Locate the cell with the specified text and output its [X, Y] center coordinate. 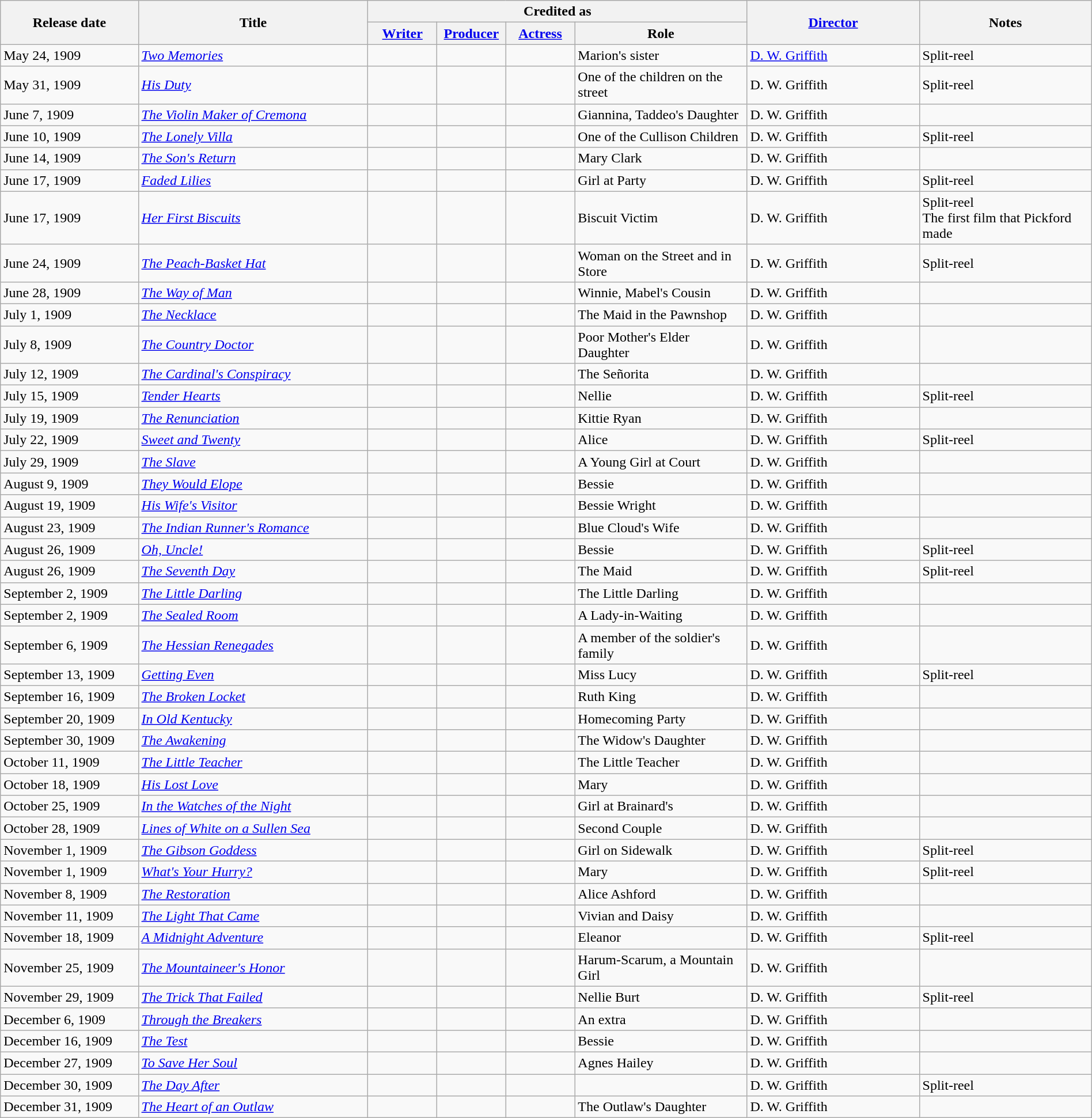
Role [661, 33]
The Son's Return [253, 158]
May 31, 1909 [69, 85]
Sweet and Twenty [253, 440]
July 8, 1909 [69, 344]
Girl at Brainard's [661, 806]
The Restoration [253, 894]
November 29, 1909 [69, 997]
December 6, 1909 [69, 1019]
Actress [540, 33]
One of the children on the street [661, 85]
Second Couple [661, 828]
The Light That Came [253, 916]
His Duty [253, 85]
July 22, 1909 [69, 440]
October 28, 1909 [69, 828]
A Midnight Adventure [253, 938]
The Seventh Day [253, 571]
Nellie [661, 396]
The Indian Runner's Romance [253, 528]
June 14, 1909 [69, 158]
Writer [403, 33]
The Sealed Room [253, 615]
August 9, 1909 [69, 484]
Two Memories [253, 55]
The Slave [253, 462]
October 25, 1909 [69, 806]
In Old Kentucky [253, 718]
July 12, 1909 [69, 374]
In the Watches of the Night [253, 806]
The Widow's Daughter [661, 741]
November 8, 1909 [69, 894]
September 20, 1909 [69, 718]
Woman on the Street and in Store [661, 263]
July 1, 1909 [69, 314]
Eleanor [661, 938]
September 30, 1909 [69, 741]
Tender Hearts [253, 396]
July 19, 1909 [69, 418]
Homecoming Party [661, 718]
A Lady-in-Waiting [661, 615]
The Mountaineer's Honor [253, 968]
The Heart of an Outlaw [253, 1107]
Miss Lucy [661, 674]
To Save Her Soul [253, 1063]
The Señorita [661, 374]
The Maid in the Pawnshop [661, 314]
The Country Doctor [253, 344]
The Gibson Goddess [253, 850]
Split-reelThe first film that Pickford made [1006, 218]
A Young Girl at Court [661, 462]
Poor Mother's Elder Daughter [661, 344]
Giannina, Taddeo's Daughter [661, 115]
Director [833, 22]
The Way of Man [253, 293]
Harum-Scarum, a Mountain Girl [661, 968]
July 29, 1909 [69, 462]
Nellie Burt [661, 997]
Alice Ashford [661, 894]
September 16, 1909 [69, 696]
Producer [472, 33]
The Necklace [253, 314]
Credited as [558, 12]
July 15, 1909 [69, 396]
December 27, 1909 [69, 1063]
Bessie Wright [661, 506]
One of the Cullison Children [661, 137]
September 6, 1909 [69, 645]
The Day After [253, 1085]
Oh, Uncle! [253, 549]
Winnie, Mabel's Cousin [661, 293]
June 28, 1909 [69, 293]
The Peach-Basket Hat [253, 263]
The Hessian Renegades [253, 645]
Faded Lilies [253, 180]
Ruth King [661, 696]
They Would Elope [253, 484]
Blue Cloud's Wife [661, 528]
The Awakening [253, 741]
Through the Breakers [253, 1019]
November 25, 1909 [69, 968]
His Wife's Visitor [253, 506]
Getting Even [253, 674]
A member of the soldier's family [661, 645]
What's Your Hurry? [253, 872]
August 23, 1909 [69, 528]
September 13, 1909 [69, 674]
Mary Clark [661, 158]
Lines of White on a Sullen Sea [253, 828]
June 10, 1909 [69, 137]
August 19, 1909 [69, 506]
Girl at Party [661, 180]
An extra [661, 1019]
The Outlaw's Daughter [661, 1107]
Release date [69, 22]
November 11, 1909 [69, 916]
Title [253, 22]
Marion's sister [661, 55]
The Lonely Villa [253, 137]
May 24, 1909 [69, 55]
Kittie Ryan [661, 418]
The Violin Maker of Cremona [253, 115]
Notes [1006, 22]
Girl on Sidewalk [661, 850]
Vivian and Daisy [661, 916]
November 18, 1909 [69, 938]
The Test [253, 1041]
December 30, 1909 [69, 1085]
The Cardinal's Conspiracy [253, 374]
December 31, 1909 [69, 1107]
The Renunciation [253, 418]
June 7, 1909 [69, 115]
Her First Biscuits [253, 218]
December 16, 1909 [69, 1041]
His Lost Love [253, 785]
October 18, 1909 [69, 785]
October 11, 1909 [69, 763]
Alice [661, 440]
The Trick That Failed [253, 997]
Biscuit Victim [661, 218]
June 24, 1909 [69, 263]
Agnes Hailey [661, 1063]
The Broken Locket [253, 696]
The Maid [661, 571]
